Return [x, y] of the center of cell containing provided text 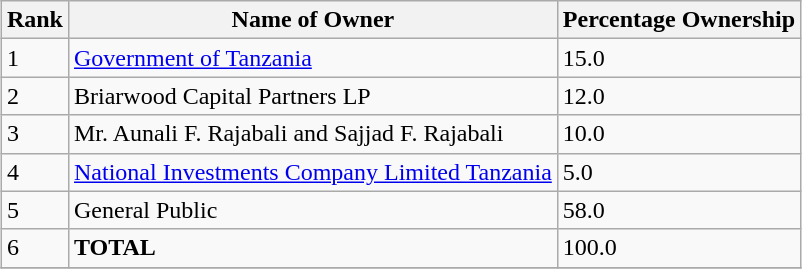
General Public [312, 210]
15.0 [678, 58]
Name of Owner [312, 20]
100.0 [678, 248]
5.0 [678, 172]
Briarwood Capital Partners LP [312, 96]
1 [34, 58]
10.0 [678, 134]
Rank [34, 20]
3 [34, 134]
Percentage Ownership [678, 20]
4 [34, 172]
TOTAL [312, 248]
12.0 [678, 96]
58.0 [678, 210]
5 [34, 210]
2 [34, 96]
6 [34, 248]
National Investments Company Limited Tanzania [312, 172]
Government of Tanzania [312, 58]
Mr. Aunali F. Rajabali and Sajjad F. Rajabali [312, 134]
